Pinpoint the cell where the given text exists, returning its (X, Y) midpoint coordinate. 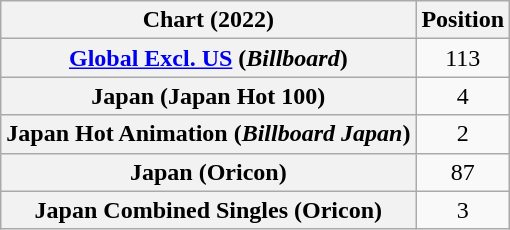
Japan (Japan Hot 100) (208, 96)
Position (463, 20)
3 (463, 210)
Global Excl. US (Billboard) (208, 58)
2 (463, 134)
113 (463, 58)
Japan Hot Animation (Billboard Japan) (208, 134)
Japan Combined Singles (Oricon) (208, 210)
4 (463, 96)
Japan (Oricon) (208, 172)
87 (463, 172)
Chart (2022) (208, 20)
